Extract the (X, Y) coordinate from the center of the cell holding the provided text.  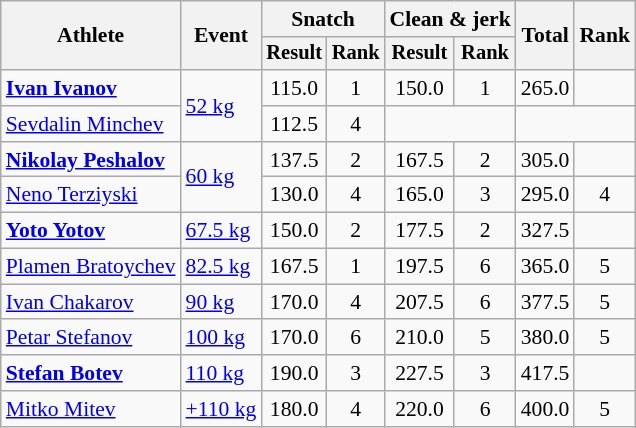
327.5 (546, 231)
417.5 (546, 373)
Neno Terziyski (91, 195)
Total (546, 36)
Clean & jerk (450, 19)
Ivan Ivanov (91, 88)
180.0 (294, 409)
+110 kg (222, 409)
177.5 (420, 231)
295.0 (546, 195)
Mitko Mitev (91, 409)
377.5 (546, 302)
220.0 (420, 409)
380.0 (546, 338)
60 kg (222, 178)
110 kg (222, 373)
Sevdalin Minchev (91, 124)
137.5 (294, 160)
130.0 (294, 195)
365.0 (546, 267)
Petar Stefanov (91, 338)
Event (222, 36)
112.5 (294, 124)
190.0 (294, 373)
400.0 (546, 409)
100 kg (222, 338)
165.0 (420, 195)
305.0 (546, 160)
Ivan Chakarov (91, 302)
265.0 (546, 88)
82.5 kg (222, 267)
227.5 (420, 373)
52 kg (222, 106)
Stefan Botev (91, 373)
115.0 (294, 88)
90 kg (222, 302)
210.0 (420, 338)
67.5 kg (222, 231)
Athlete (91, 36)
Nikolay Peshalov (91, 160)
197.5 (420, 267)
207.5 (420, 302)
Snatch (322, 19)
Plamen Bratoychev (91, 267)
Yoto Yotov (91, 231)
